Identify which cell holds the provided text, then report its [x, y] central coordinate. 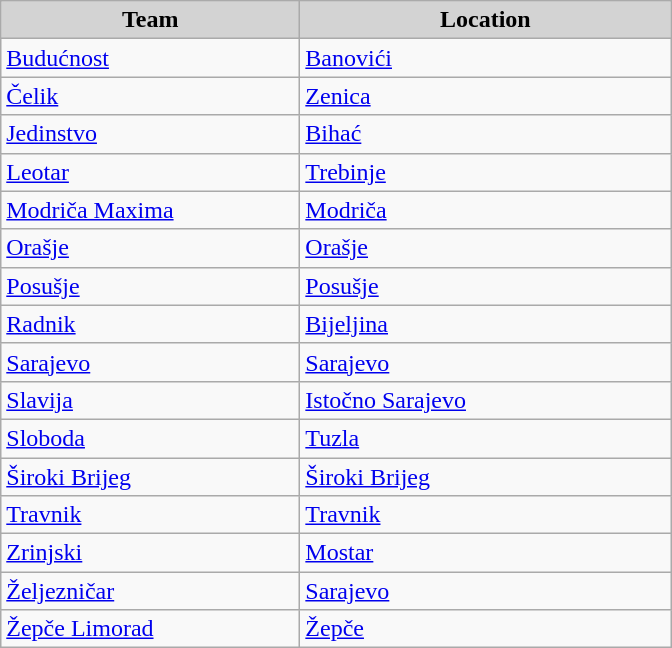
Sloboda [150, 438]
Čelik [150, 96]
Tuzla [486, 438]
Team [150, 20]
Modriča [486, 210]
Modriča Maxima [150, 210]
Žepče [486, 629]
Zenica [486, 96]
Budućnost [150, 58]
Slavija [150, 400]
Trebinje [486, 172]
Radnik [150, 324]
Mostar [486, 553]
Location [486, 20]
Istočno Sarajevo [486, 400]
Žepče Limorad [150, 629]
Bijeljina [486, 324]
Željezničar [150, 591]
Leotar [150, 172]
Bihać [486, 134]
Zrinjski [150, 553]
Jedinstvo [150, 134]
Banovići [486, 58]
